Provide the [x, y] coordinate of the cell's center where the given text is located.  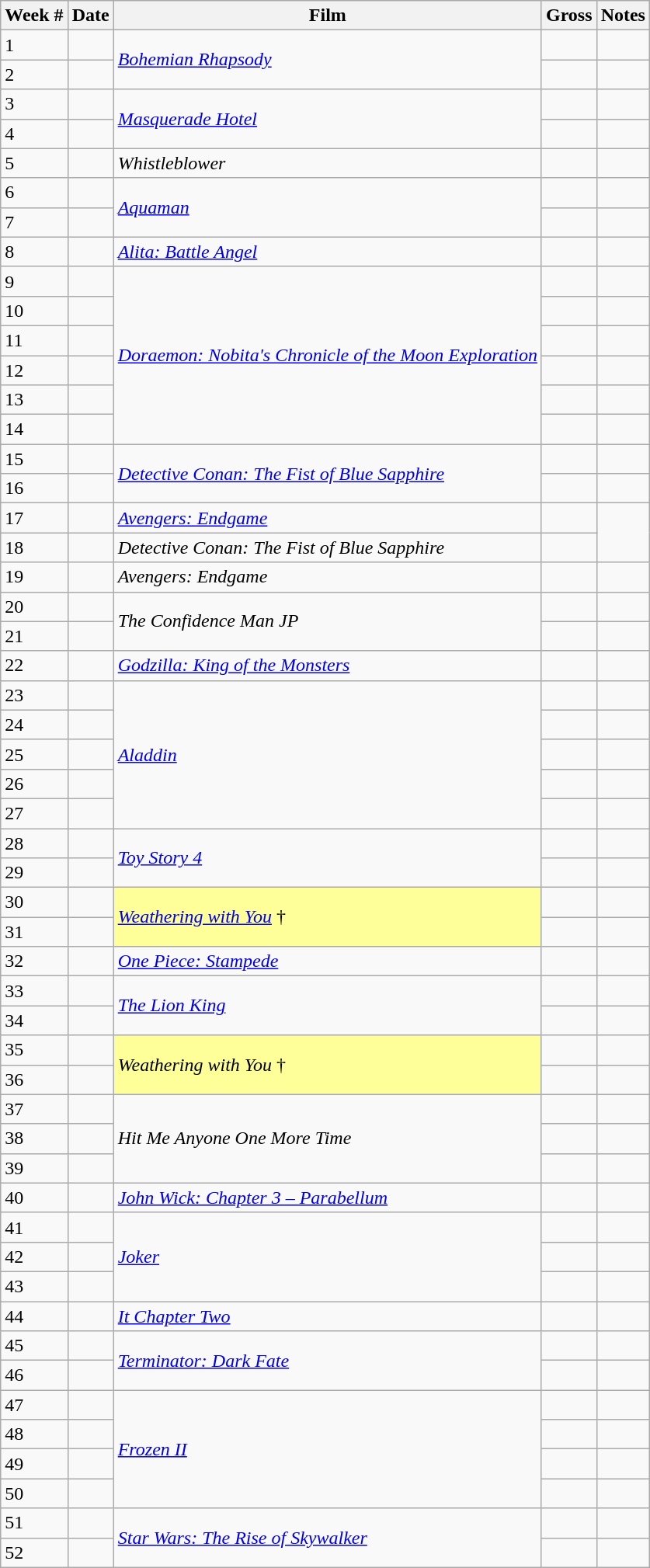
12 [34, 370]
33 [34, 991]
Aquaman [328, 207]
49 [34, 1464]
24 [34, 725]
Star Wars: The Rise of Skywalker [328, 1538]
Week # [34, 16]
25 [34, 754]
48 [34, 1434]
35 [34, 1050]
34 [34, 1020]
22 [34, 666]
36 [34, 1080]
14 [34, 429]
7 [34, 222]
39 [34, 1168]
15 [34, 459]
51 [34, 1523]
6 [34, 193]
26 [34, 784]
31 [34, 932]
41 [34, 1227]
44 [34, 1316]
43 [34, 1286]
13 [34, 400]
3 [34, 104]
Terminator: Dark Fate [328, 1361]
2 [34, 75]
Doraemon: Nobita's Chronicle of the Moon Exploration [328, 355]
10 [34, 311]
46 [34, 1375]
Notes [623, 16]
The Confidence Man JP [328, 621]
16 [34, 488]
21 [34, 636]
42 [34, 1257]
20 [34, 607]
Aladdin [328, 754]
52 [34, 1552]
Alita: Battle Angel [328, 252]
Date [90, 16]
Hit Me Anyone One More Time [328, 1139]
Toy Story 4 [328, 857]
Bohemian Rhapsody [328, 60]
It Chapter Two [328, 1316]
Whistleblower [328, 163]
Masquerade Hotel [328, 119]
38 [34, 1139]
One Piece: Stampede [328, 961]
47 [34, 1405]
9 [34, 281]
32 [34, 961]
27 [34, 813]
Frozen II [328, 1449]
The Lion King [328, 1006]
23 [34, 695]
8 [34, 252]
45 [34, 1346]
John Wick: Chapter 3 – Parabellum [328, 1198]
30 [34, 902]
Godzilla: King of the Monsters [328, 666]
Film [328, 16]
40 [34, 1198]
4 [34, 134]
28 [34, 843]
17 [34, 518]
Gross [568, 16]
29 [34, 873]
19 [34, 577]
37 [34, 1109]
11 [34, 340]
5 [34, 163]
50 [34, 1493]
18 [34, 548]
Joker [328, 1257]
1 [34, 45]
